Return the [x, y] coordinate for the center point of the cell that contains the specified text.  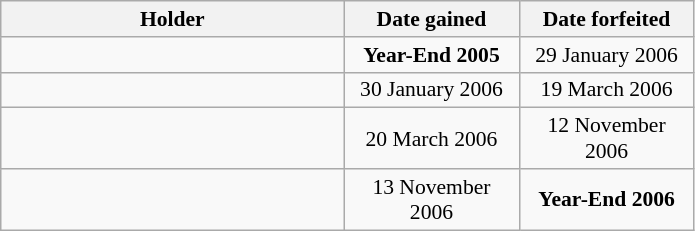
19 March 2006 [606, 90]
Year-End 2005 [432, 55]
29 January 2006 [606, 55]
12 November 2006 [606, 138]
Date gained [432, 19]
20 March 2006 [432, 138]
Date forfeited [606, 19]
Holder [172, 19]
30 January 2006 [432, 90]
Year-End 2006 [606, 200]
13 November 2006 [432, 200]
